Pinpoint the cell where the given text exists, returning its [x, y] midpoint coordinate. 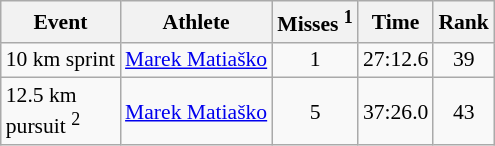
10 km sprint [60, 60]
Athlete [196, 22]
Event [60, 22]
12.5 km pursuit 2 [60, 112]
1 [315, 60]
39 [464, 60]
43 [464, 112]
Time [396, 22]
Rank [464, 22]
37:26.0 [396, 112]
Misses 1 [315, 22]
5 [315, 112]
27:12.6 [396, 60]
